Pinpoint the cell where the given text exists, returning its (x, y) midpoint coordinate. 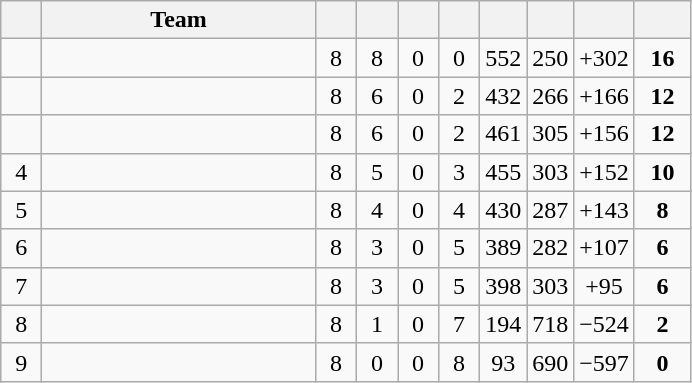
16 (662, 58)
455 (504, 172)
690 (550, 362)
9 (22, 362)
552 (504, 58)
+152 (604, 172)
250 (550, 58)
266 (550, 96)
398 (504, 286)
718 (550, 324)
+156 (604, 134)
389 (504, 248)
−597 (604, 362)
+302 (604, 58)
+166 (604, 96)
305 (550, 134)
287 (550, 210)
432 (504, 96)
194 (504, 324)
−524 (604, 324)
1 (376, 324)
+107 (604, 248)
10 (662, 172)
+95 (604, 286)
93 (504, 362)
Team (179, 20)
282 (550, 248)
461 (504, 134)
430 (504, 210)
+143 (604, 210)
